From the cell containing the given text, extract its center point as [x, y] coordinate. 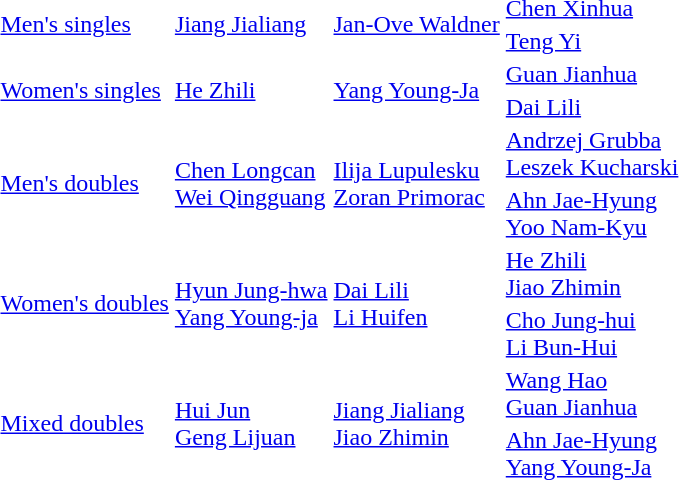
Hyun Jung-hwa Yang Young-ja [251, 304]
Yang Young-Ja [416, 90]
He Zhili [251, 90]
Dai Lili Li Huifen [416, 304]
Ilija Lupulesku Zoran Primorac [416, 184]
Chen Longcan Wei Qingguang [251, 184]
